Detect which cell encompasses the target text, then output its (x, y) center coordinate. 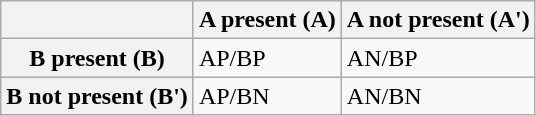
B present (B) (98, 58)
AP/BN (267, 96)
AP/BP (267, 58)
A not present (A') (438, 20)
AN/BN (438, 96)
A present (A) (267, 20)
B not present (B') (98, 96)
AN/BP (438, 58)
